Find where the given text appears and provide that cell's center as [X, Y] coordinate. 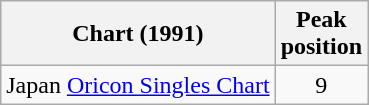
Chart (1991) [138, 34]
Peakposition [321, 34]
Japan Oricon Singles Chart [138, 85]
9 [321, 85]
